Extract the (X, Y) coordinate from the center of the cell holding the provided text.  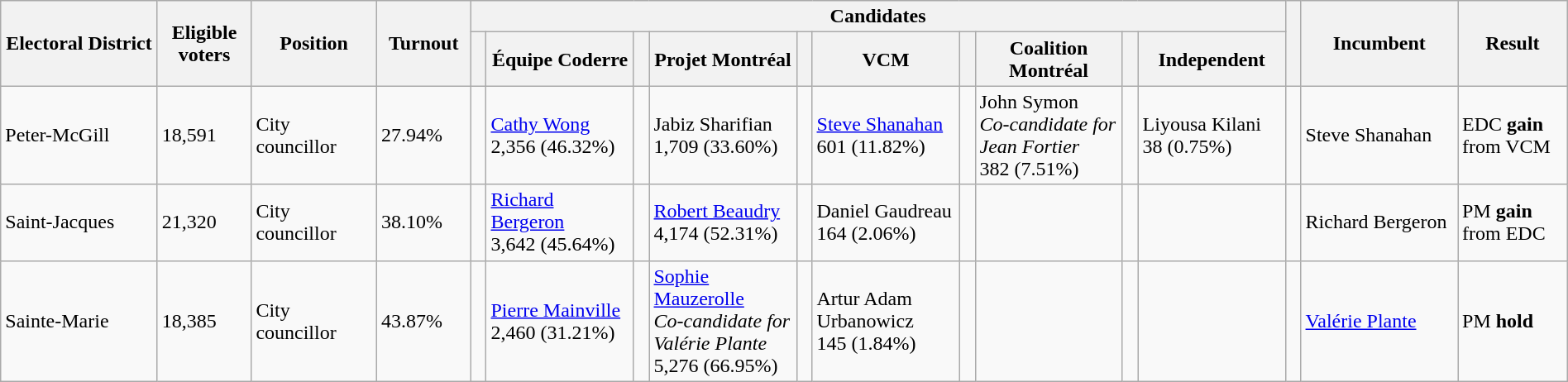
Projet Montréal (723, 60)
Artur Adam Urbanowicz 145 (1.84%) (886, 321)
PM gain from EDC (1512, 222)
Daniel Gaudreau 164 (2.06%) (886, 222)
Pierre Mainville 2,460 (31.21%) (560, 321)
Incumbent (1379, 43)
Eligible voters (204, 43)
18,591 (204, 136)
Liyousa Kilani 38 (0.75%) (1212, 136)
Independent (1212, 60)
Jabiz Sharifian 1,709 (33.60%) (723, 136)
Coalition Montréal (1049, 60)
Richard Bergeron 3,642 (45.64%) (560, 222)
Electoral District (79, 43)
27.94% (423, 136)
Saint-Jacques (79, 222)
John SymonCo-candidate for Jean Fortier 382 (7.51%) (1049, 136)
Sainte-Marie (79, 321)
Result (1512, 43)
Équipe Coderre (560, 60)
Steve Shanahan 601 (11.82%) (886, 136)
VCM (886, 60)
Cathy Wong 2,356 (46.32%) (560, 136)
Richard Bergeron (1379, 222)
21,320 (204, 222)
18,385 (204, 321)
Robert Beaudry 4,174 (52.31%) (723, 222)
Turnout (423, 43)
43.87% (423, 321)
PM hold (1512, 321)
38.10% (423, 222)
EDC gain from VCM (1512, 136)
Valérie Plante (1379, 321)
Sophie MauzerolleCo-candidate for Valérie Plante 5,276 (66.95%) (723, 321)
Candidates (878, 17)
Peter-McGill (79, 136)
Steve Shanahan (1379, 136)
Position (314, 43)
